Return the (x, y) coordinate for the center point of the cell that contains the specified text.  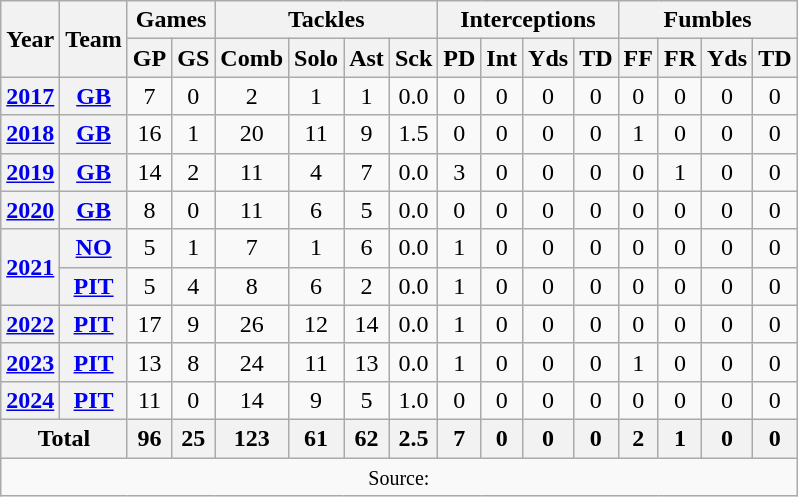
20 (252, 134)
NO (94, 248)
2021 (30, 267)
62 (367, 438)
16 (149, 134)
Games (170, 20)
PD (460, 58)
17 (149, 324)
61 (316, 438)
Sck (413, 58)
24 (252, 362)
Comb (252, 58)
2.5 (413, 438)
26 (252, 324)
FF (638, 58)
Fumbles (708, 20)
2017 (30, 96)
25 (194, 438)
123 (252, 438)
2018 (30, 134)
Team (94, 39)
12 (316, 324)
Interceptions (528, 20)
Year (30, 39)
Tackles (326, 20)
96 (149, 438)
GP (149, 58)
Int (502, 58)
Ast (367, 58)
Source: (399, 477)
3 (460, 172)
1.5 (413, 134)
1.0 (413, 400)
Total (64, 438)
FR (680, 58)
2020 (30, 210)
GS (194, 58)
2019 (30, 172)
Solo (316, 58)
2024 (30, 400)
2022 (30, 324)
2023 (30, 362)
